Search for the cell housing the specified text and yield its [X, Y] center coordinate. 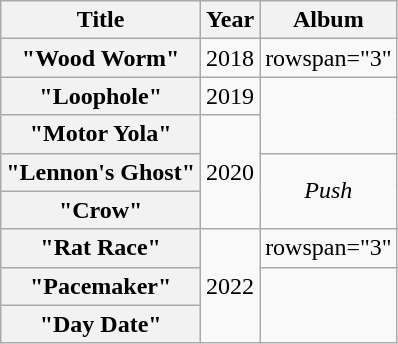
2022 [230, 286]
Album [329, 20]
"Motor Yola" [101, 134]
"Lennon's Ghost" [101, 172]
"Crow" [101, 210]
2018 [230, 58]
Year [230, 20]
"Day Date" [101, 324]
2019 [230, 96]
Push [329, 191]
"Pacemaker" [101, 286]
"Wood Worm" [101, 58]
"Loophole" [101, 96]
Title [101, 20]
2020 [230, 172]
"Rat Race" [101, 248]
